Detect which cell encompasses the target text, then output its (X, Y) center coordinate. 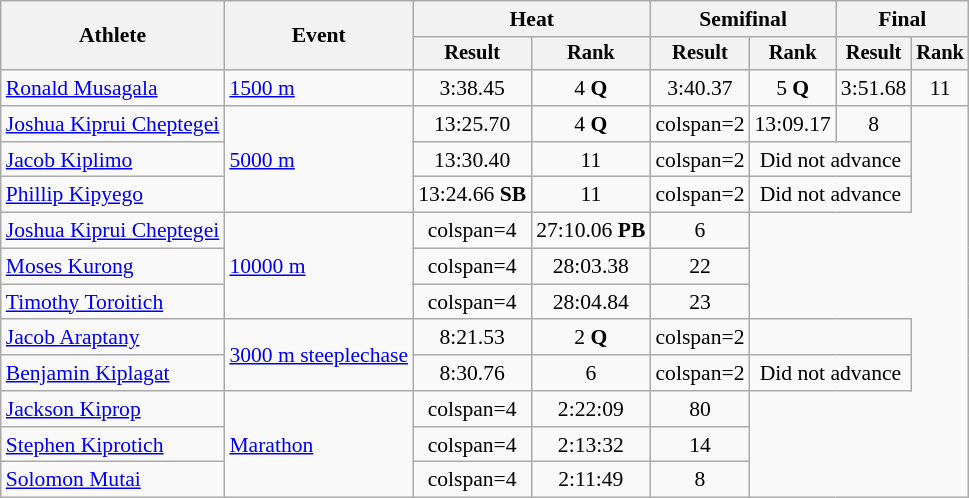
Jacob Araptany (113, 338)
2:11:49 (590, 480)
2:22:09 (590, 409)
3:38.45 (472, 88)
22 (700, 267)
10000 m (318, 266)
Stephen Kiprotich (113, 445)
8:21.53 (472, 338)
28:03.38 (590, 267)
13:30.40 (472, 160)
2:13:32 (590, 445)
Solomon Mutai (113, 480)
28:04.84 (590, 302)
23 (700, 302)
2 Q (590, 338)
Phillip Kipyego (113, 195)
27:10.06 PB (590, 231)
Semifinal (742, 19)
8:30.76 (472, 373)
Ronald Musagala (113, 88)
3:51.68 (874, 88)
5000 m (318, 160)
Moses Kurong (113, 267)
Athlete (113, 36)
14 (700, 445)
5 Q (793, 88)
Marathon (318, 444)
Heat (532, 19)
80 (700, 409)
Benjamin Kiplagat (113, 373)
Event (318, 36)
3000 m steeplechase (318, 356)
13:24.66 SB (472, 195)
13:25.70 (472, 124)
Jacob Kiplimo (113, 160)
Final (902, 19)
13:09.17 (793, 124)
1500 m (318, 88)
Timothy Toroitich (113, 302)
Jackson Kiprop (113, 409)
3:40.37 (700, 88)
